Determine the [x, y] coordinate at the center of the cell enclosing the given text.  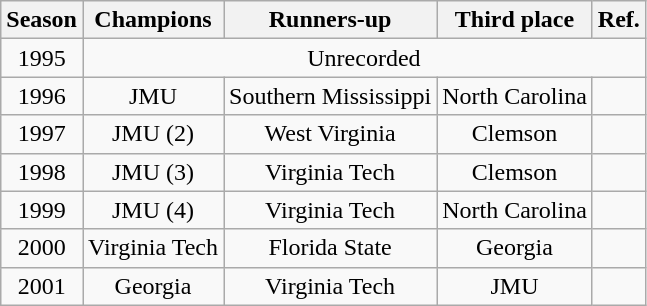
Ref. [618, 20]
Champions [152, 20]
1996 [42, 96]
JMU (3) [152, 172]
Florida State [330, 248]
Unrecorded [364, 58]
Southern Mississippi [330, 96]
Third place [515, 20]
Season [42, 20]
2001 [42, 286]
Runners-up [330, 20]
2000 [42, 248]
1999 [42, 210]
1995 [42, 58]
1998 [42, 172]
1997 [42, 134]
West Virginia [330, 134]
JMU (2) [152, 134]
JMU (4) [152, 210]
